Scan for the cell matching the given text and deliver its [X, Y] coordinate at center. 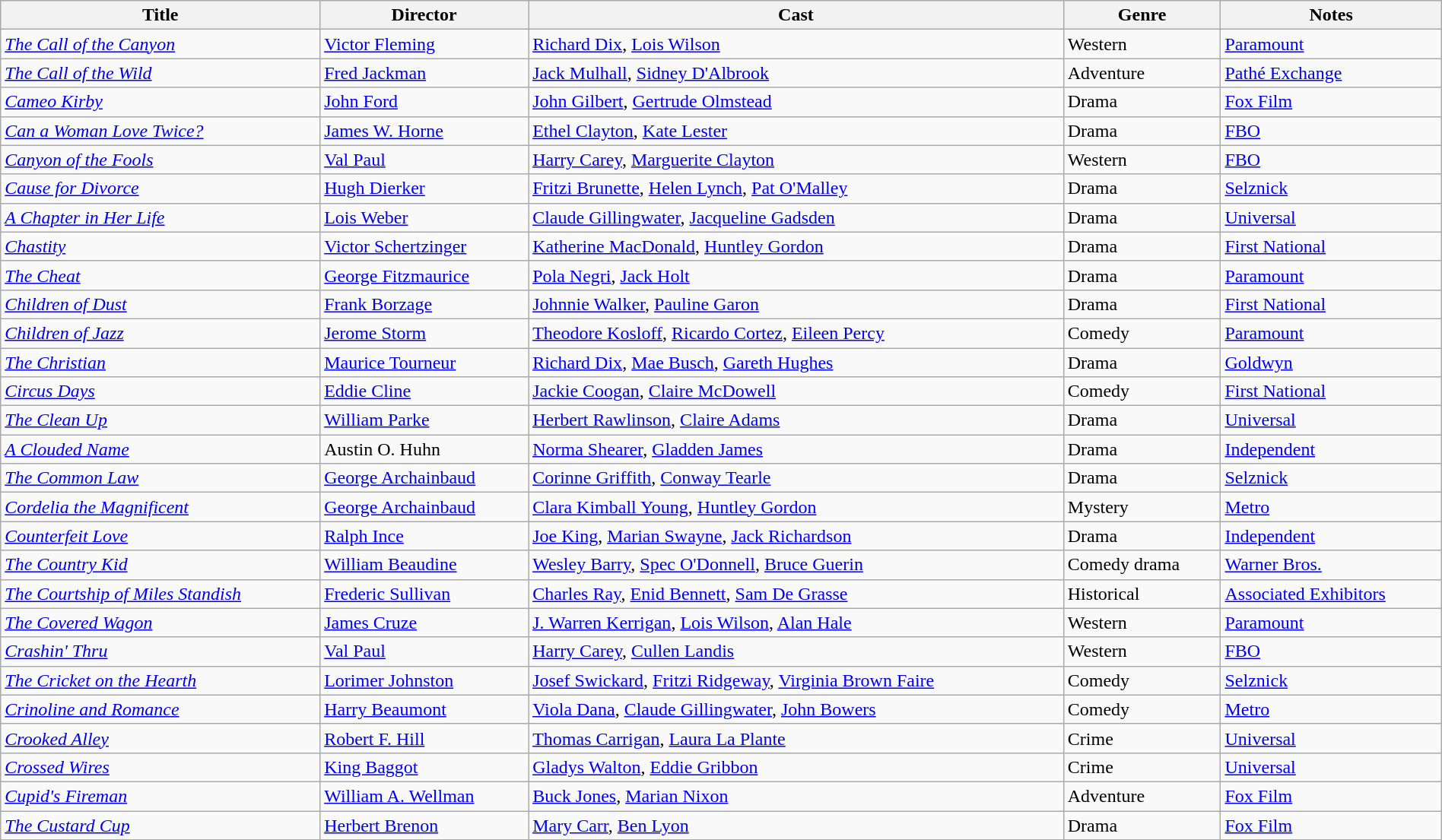
Richard Dix, Mae Busch, Gareth Hughes [796, 363]
Fred Jackman [424, 73]
Children of Jazz [160, 333]
Harry Carey, Marguerite Clayton [796, 160]
Children of Dust [160, 304]
Charles Ray, Enid Bennett, Sam De Grasse [796, 594]
Frank Borzage [424, 304]
Can a Woman Love Twice? [160, 131]
Norma Shearer, Gladden James [796, 449]
Josef Swickard, Fritzi Ridgeway, Virginia Brown Faire [796, 680]
William A. Wellman [424, 796]
Hugh Dierker [424, 189]
Eddie Cline [424, 391]
Victor Schertzinger [424, 246]
The Christian [160, 363]
John Gilbert, Gertrude Olmstead [796, 102]
The Cheat [160, 275]
King Baggot [424, 767]
Mary Carr, Ben Lyon [796, 825]
Counterfeit Love [160, 536]
Crossed Wires [160, 767]
Director [424, 15]
Title [160, 15]
Jack Mulhall, Sidney D'Albrook [796, 73]
John Ford [424, 102]
George Fitzmaurice [424, 275]
Goldwyn [1331, 363]
Mystery [1142, 507]
Associated Exhibitors [1331, 594]
Claude Gillingwater, Jacqueline Gadsden [796, 217]
Maurice Tourneur [424, 363]
Cupid's Fireman [160, 796]
Warner Bros. [1331, 565]
Thomas Carrigan, Laura La Plante [796, 738]
Ethel Clayton, Kate Lester [796, 131]
Jerome Storm [424, 333]
James W. Horne [424, 131]
Cast [796, 15]
Cordelia the Magnificent [160, 507]
Ralph Ince [424, 536]
Robert F. Hill [424, 738]
Notes [1331, 15]
James Cruze [424, 623]
J. Warren Kerrigan, Lois Wilson, Alan Hale [796, 623]
Lois Weber [424, 217]
Genre [1142, 15]
Pola Negri, Jack Holt [796, 275]
Jackie Coogan, Claire McDowell [796, 391]
Cameo Kirby [160, 102]
The Clean Up [160, 420]
Historical [1142, 594]
Katherine MacDonald, Huntley Gordon [796, 246]
The Courtship of Miles Standish [160, 594]
Harry Carey, Cullen Landis [796, 651]
Harry Beaumont [424, 709]
Chastity [160, 246]
Comedy drama [1142, 565]
Herbert Brenon [424, 825]
Canyon of the Fools [160, 160]
Gladys Walton, Eddie Gribbon [796, 767]
Fritzi Brunette, Helen Lynch, Pat O'Malley [796, 189]
Circus Days [160, 391]
Cause for Divorce [160, 189]
A Clouded Name [160, 449]
Theodore Kosloff, Ricardo Cortez, Eileen Percy [796, 333]
The Cricket on the Hearth [160, 680]
The Call of the Canyon [160, 44]
Pathé Exchange [1331, 73]
The Custard Cup [160, 825]
Corinne Griffith, Conway Tearle [796, 478]
Victor Fleming [424, 44]
Crashin' Thru [160, 651]
The Country Kid [160, 565]
William Parke [424, 420]
Viola Dana, Claude Gillingwater, John Bowers [796, 709]
The Covered Wagon [160, 623]
The Call of the Wild [160, 73]
Herbert Rawlinson, Claire Adams [796, 420]
The Common Law [160, 478]
Richard Dix, Lois Wilson [796, 44]
Wesley Barry, Spec O'Donnell, Bruce Guerin [796, 565]
A Chapter in Her Life [160, 217]
Johnnie Walker, Pauline Garon [796, 304]
Clara Kimball Young, Huntley Gordon [796, 507]
Austin O. Huhn [424, 449]
Frederic Sullivan [424, 594]
Lorimer Johnston [424, 680]
Crinoline and Romance [160, 709]
Buck Jones, Marian Nixon [796, 796]
Joe King, Marian Swayne, Jack Richardson [796, 536]
Crooked Alley [160, 738]
William Beaudine [424, 565]
